Extract the [x, y] coordinate from the center of the cell holding the provided text.  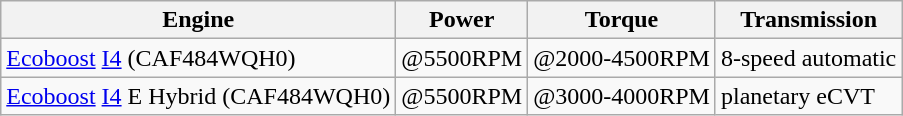
Transmission [808, 20]
Ecoboost I4 E Hybrid (CAF484WQH0) [198, 96]
@2000-4500RPM [622, 58]
8-speed automatic [808, 58]
Torque [622, 20]
Power [462, 20]
Engine [198, 20]
@3000-4000RPM [622, 96]
Ecoboost I4 (CAF484WQH0) [198, 58]
planetary eCVT [808, 96]
